For the text-containing cell, return its midpoint in [x, y] coordinate format. 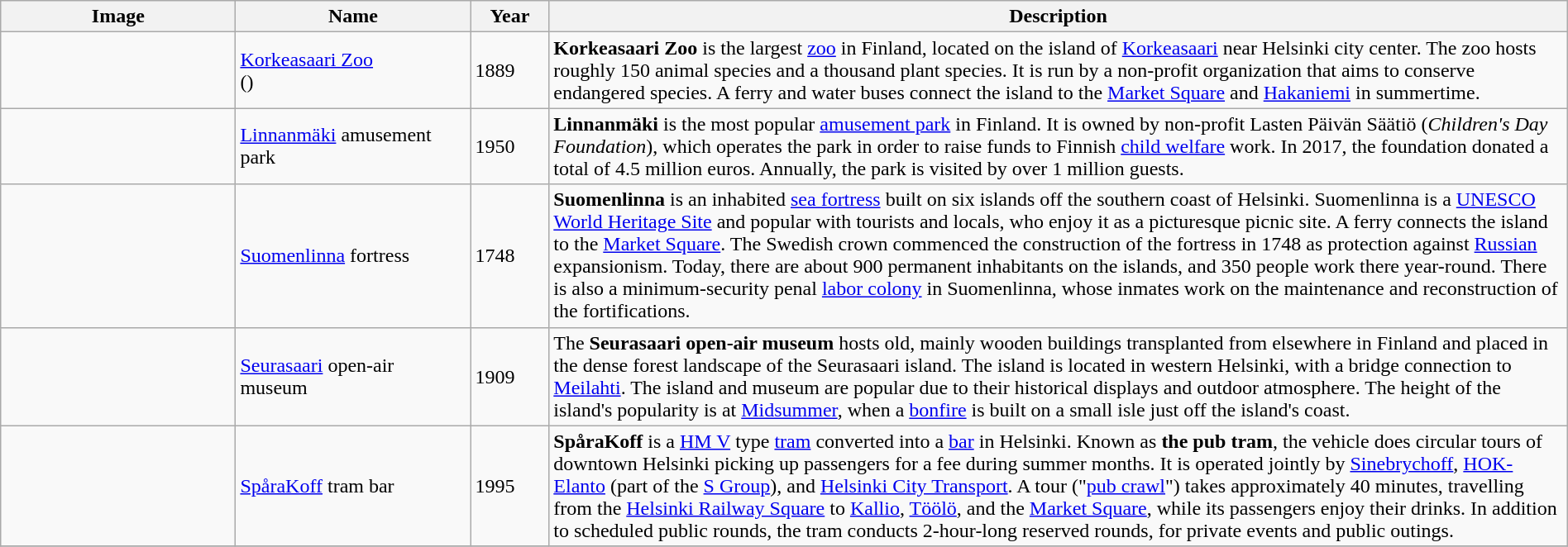
1889 [509, 70]
Image [118, 17]
Seurasaari open-air museum [353, 377]
Korkeasaari Zoo() [353, 70]
Linnanmäki amusement park [353, 146]
SpåraKoff tram bar [353, 486]
Year [509, 17]
Description [1059, 17]
1748 [509, 256]
1995 [509, 486]
1909 [509, 377]
1950 [509, 146]
Suomenlinna fortress [353, 256]
Name [353, 17]
